Locate the cell with the specified text and output its (X, Y) center coordinate. 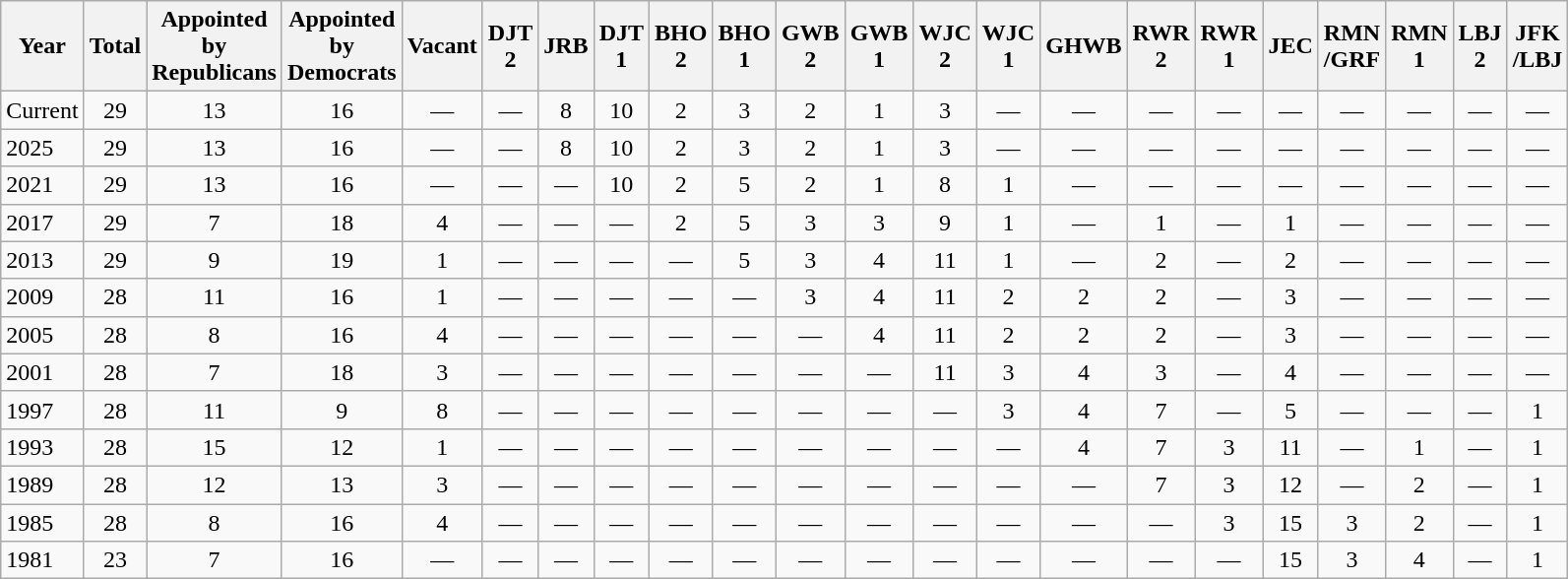
2001 (42, 372)
RWR2 (1161, 46)
RMN1 (1419, 46)
2013 (42, 260)
AppointedbyDemocrats (342, 46)
RMN/GRF (1351, 46)
JRB (566, 46)
2005 (42, 335)
Year (42, 46)
GWB1 (879, 46)
DJT2 (510, 46)
2017 (42, 223)
Current (42, 110)
WJC1 (1008, 46)
Vacant (442, 46)
AppointedbyRepublicans (215, 46)
1993 (42, 447)
BHO1 (744, 46)
DJT1 (621, 46)
BHO2 (681, 46)
2025 (42, 148)
JFK/LBJ (1537, 46)
Total (115, 46)
1997 (42, 410)
JEC (1290, 46)
LBJ2 (1480, 46)
2009 (42, 297)
GHWB (1084, 46)
RWR1 (1228, 46)
1989 (42, 484)
WJC2 (945, 46)
2021 (42, 185)
1985 (42, 523)
1981 (42, 560)
GWB2 (810, 46)
23 (115, 560)
19 (342, 260)
